Extract the [x, y] coordinate from the center of the cell holding the provided text.  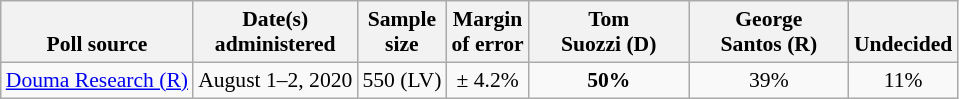
TomSuozzi (D) [609, 32]
Undecided [903, 32]
Samplesize [402, 32]
Marginof error [487, 32]
11% [903, 80]
Douma Research (R) [97, 80]
± 4.2% [487, 80]
August 1–2, 2020 [275, 80]
Poll source [97, 32]
550 (LV) [402, 80]
39% [769, 80]
50% [609, 80]
Date(s)administered [275, 32]
GeorgeSantos (R) [769, 32]
